Detect which cell encompasses the target text, then output its [x, y] center coordinate. 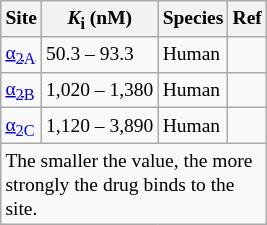
α2B [22, 90]
1,020 – 1,380 [100, 90]
1,120 – 3,890 [100, 126]
Species [193, 19]
Ref [248, 19]
Site [22, 19]
50.3 – 93.3 [100, 54]
α2A [22, 54]
The smaller the value, the more strongly the drug binds to the site. [134, 184]
α2C [22, 126]
Ki (nM) [100, 19]
